Identify which cell holds the provided text, then report its [x, y] central coordinate. 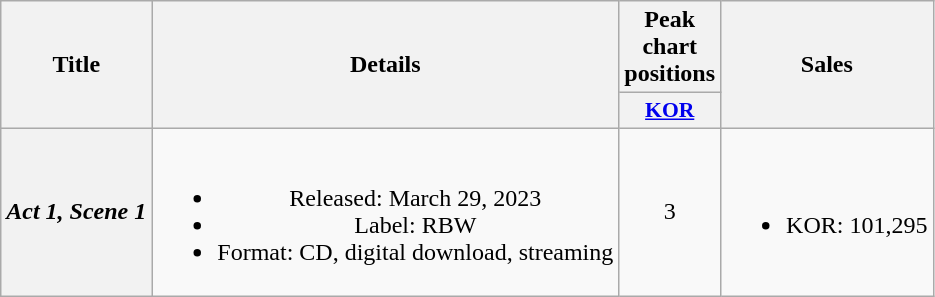
3 [670, 212]
Act 1, Scene 1 [76, 212]
Peak chart positions [670, 47]
KOR [670, 111]
Sales [827, 65]
Details [386, 65]
KOR: 101,295 [827, 212]
Title [76, 65]
Released: March 29, 2023Label: RBWFormat: CD, digital download, streaming [386, 212]
